For the text-containing cell, return its midpoint in (x, y) coordinate format. 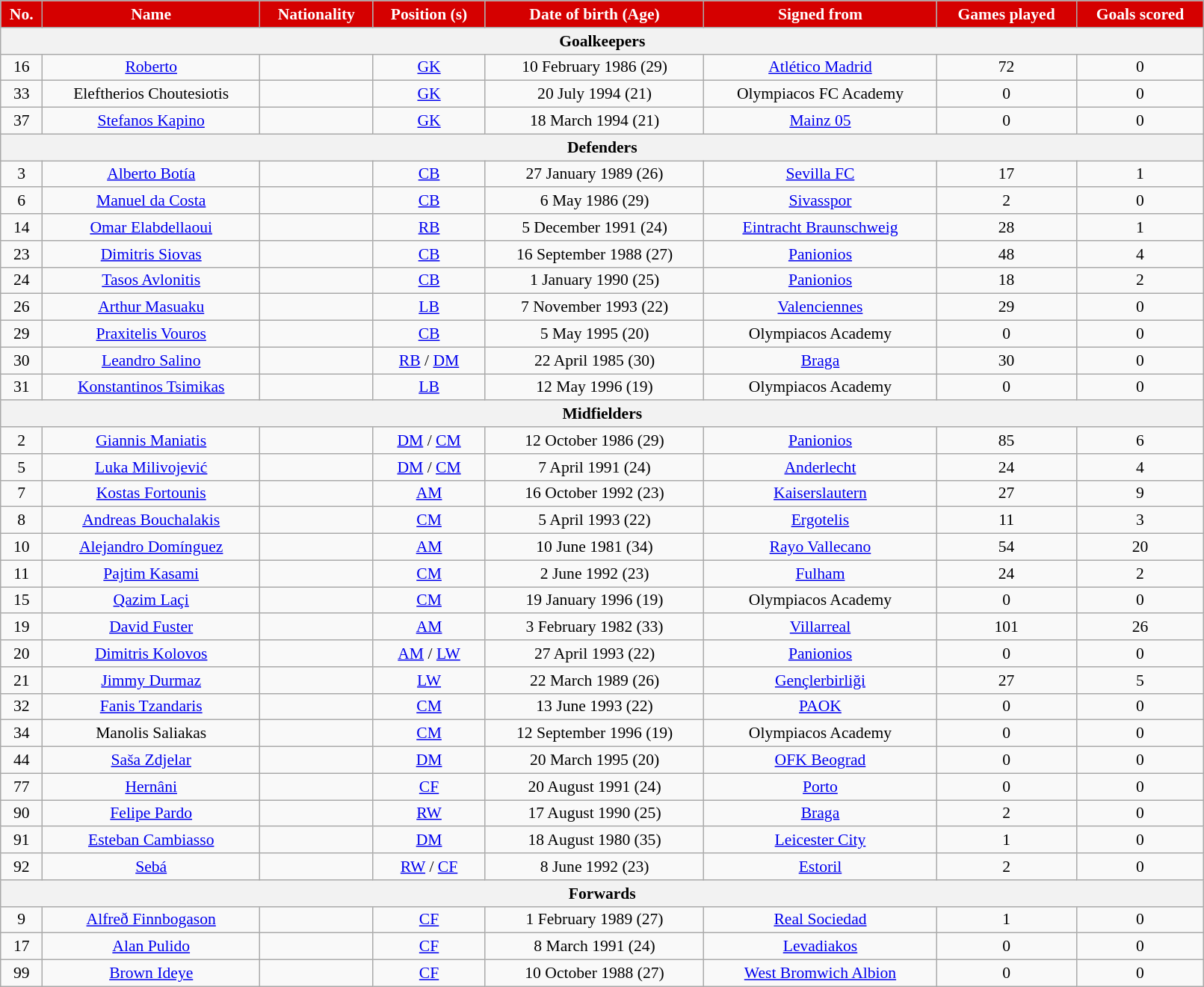
91 (22, 840)
1 February 1989 (27) (595, 920)
10 February 1986 (29) (595, 67)
10 October 1988 (27) (595, 974)
18 March 1994 (21) (595, 121)
No. (22, 14)
Felipe Pardo (151, 814)
14 (22, 227)
Omar Elabdellaoui (151, 227)
48 (1006, 254)
37 (22, 121)
Pajtim Kasami (151, 574)
17 August 1990 (25) (595, 814)
Gençlerbirliği (821, 680)
Hernâni (151, 787)
34 (22, 734)
77 (22, 787)
Games played (1006, 14)
2 June 1992 (23) (595, 574)
Dimitris Siovas (151, 254)
92 (22, 867)
18 August 1980 (35) (595, 840)
12 May 1996 (19) (595, 387)
16 (22, 67)
5 May 1995 (20) (595, 334)
Alberto Botía (151, 174)
RW (429, 814)
90 (22, 814)
Atlético Madrid (821, 67)
Leicester City (821, 840)
Roberto (151, 67)
LW (429, 680)
Praxitelis Vouros (151, 334)
Andreas Bouchalakis (151, 520)
Sebá (151, 867)
Brown Ideye (151, 974)
8 (22, 520)
7 April 1991 (24) (595, 467)
Valenciennes (821, 307)
3 February 1982 (33) (595, 627)
Arthur Masuaku (151, 307)
Stefanos Kapino (151, 121)
Name (151, 14)
22 March 1989 (26) (595, 680)
West Bromwich Albion (821, 974)
Olympiacos FC Academy (821, 94)
27 April 1993 (22) (595, 654)
Forwards (602, 894)
Goals scored (1140, 14)
Esteban Cambiasso (151, 840)
7 (22, 493)
Eleftherios Choutesiotis (151, 94)
Levadiakos (821, 947)
28 (1006, 227)
7 November 1993 (22) (595, 307)
23 (22, 254)
Sivasspor (821, 201)
OFK Beograd (821, 760)
22 April 1985 (30) (595, 360)
Real Sociedad (821, 920)
5 December 1991 (24) (595, 227)
Kostas Fortounis (151, 493)
85 (1006, 440)
Konstantinos Tsimikas (151, 387)
Villarreal (821, 627)
19 (22, 627)
101 (1006, 627)
21 (22, 680)
Ergotelis (821, 520)
12 September 1996 (19) (595, 734)
RW / CF (429, 867)
Alan Pulido (151, 947)
RB / DM (429, 360)
Alfreð Finnbogason (151, 920)
Tasos Avlonitis (151, 280)
Alejandro Domínguez (151, 547)
16 October 1992 (23) (595, 493)
Eintracht Braunschweig (821, 227)
15 (22, 600)
18 (1006, 280)
Nationality (317, 14)
Leandro Salino (151, 360)
19 January 1996 (19) (595, 600)
99 (22, 974)
20 March 1995 (20) (595, 760)
Rayo Vallecano (821, 547)
Manuel da Costa (151, 201)
Defenders (602, 147)
16 September 1988 (27) (595, 254)
Qazim Laçi (151, 600)
1 January 1990 (25) (595, 280)
Saša Zdjelar (151, 760)
David Fuster (151, 627)
8 March 1991 (24) (595, 947)
Estoril (821, 867)
44 (22, 760)
Giannis Maniatis (151, 440)
AM / LW (429, 654)
Fanis Tzandaris (151, 707)
72 (1006, 67)
Jimmy Durmaz (151, 680)
20 July 1994 (21) (595, 94)
32 (22, 707)
Midfielders (602, 414)
Mainz 05 (821, 121)
54 (1006, 547)
10 (22, 547)
5 April 1993 (22) (595, 520)
Fulham (821, 574)
Manolis Saliakas (151, 734)
Goalkeepers (602, 41)
Kaiserslautern (821, 493)
8 June 1992 (23) (595, 867)
27 January 1989 (26) (595, 174)
13 June 1993 (22) (595, 707)
33 (22, 94)
20 August 1991 (24) (595, 787)
Luka Milivojević (151, 467)
PAOK (821, 707)
31 (22, 387)
Anderlecht (821, 467)
10 June 1981 (34) (595, 547)
Date of birth (Age) (595, 14)
Position (s) (429, 14)
12 October 1986 (29) (595, 440)
6 May 1986 (29) (595, 201)
Signed from (821, 14)
Dimitris Kolovos (151, 654)
Porto (821, 787)
Sevilla FC (821, 174)
RB (429, 227)
